Scan for the cell matching the given text and deliver its (x, y) coordinate at center. 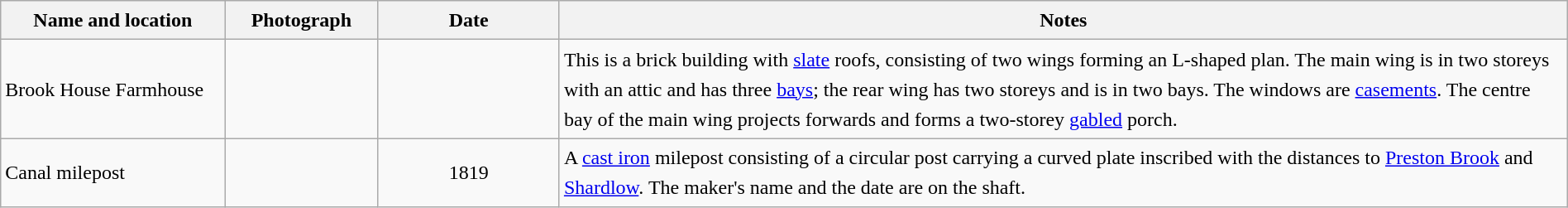
1819 (468, 172)
Brook House Farmhouse (112, 89)
Date (468, 20)
Notes (1064, 20)
Canal milepost (112, 172)
Photograph (301, 20)
Name and location (112, 20)
